Detect which cell encompasses the target text, then output its [x, y] center coordinate. 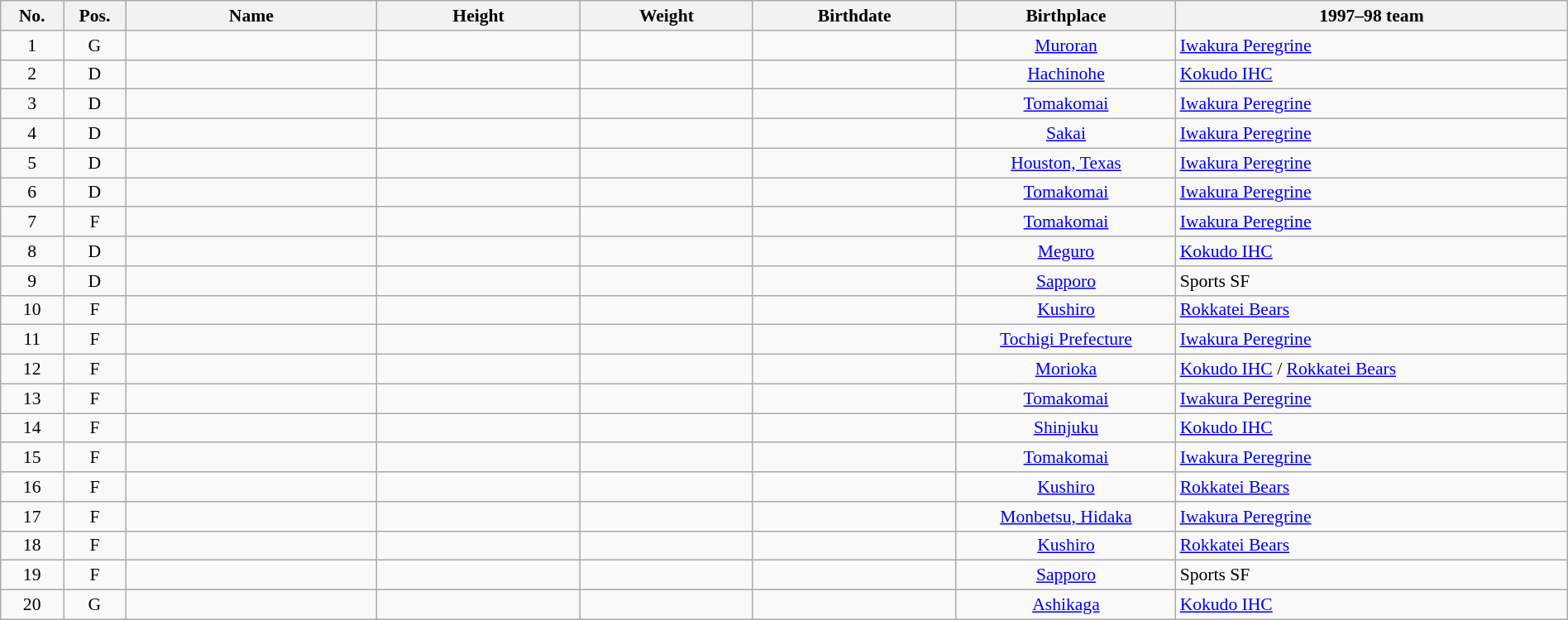
1997–98 team [1372, 16]
Birthplace [1065, 16]
19 [32, 575]
Morioka [1065, 370]
Monbetsu, Hidaka [1065, 517]
Birthdate [854, 16]
Kokudo IHC / Rokkatei Bears [1372, 370]
4 [32, 134]
Hachinohe [1065, 74]
8 [32, 251]
3 [32, 104]
10 [32, 310]
18 [32, 546]
14 [32, 428]
11 [32, 340]
Shinjuku [1065, 428]
Weight [667, 16]
Name [251, 16]
15 [32, 458]
1 [32, 45]
Muroran [1065, 45]
7 [32, 222]
Pos. [95, 16]
2 [32, 74]
16 [32, 487]
Tochigi Prefecture [1065, 340]
20 [32, 605]
9 [32, 281]
6 [32, 193]
12 [32, 370]
No. [32, 16]
Ashikaga [1065, 605]
Meguro [1065, 251]
Houston, Texas [1065, 163]
13 [32, 398]
17 [32, 517]
Sakai [1065, 134]
Height [478, 16]
5 [32, 163]
